Scan for the cell matching the given text and deliver its [x, y] coordinate at center. 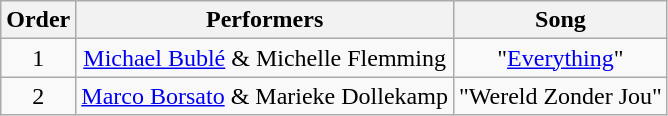
Song [560, 20]
"Wereld Zonder Jou" [560, 96]
2 [38, 96]
1 [38, 58]
Performers [265, 20]
Order [38, 20]
Marco Borsato & Marieke Dollekamp [265, 96]
"Everything" [560, 58]
Michael Bublé & Michelle Flemming [265, 58]
